Determine the [x, y] coordinate at the center of the cell enclosing the given text.  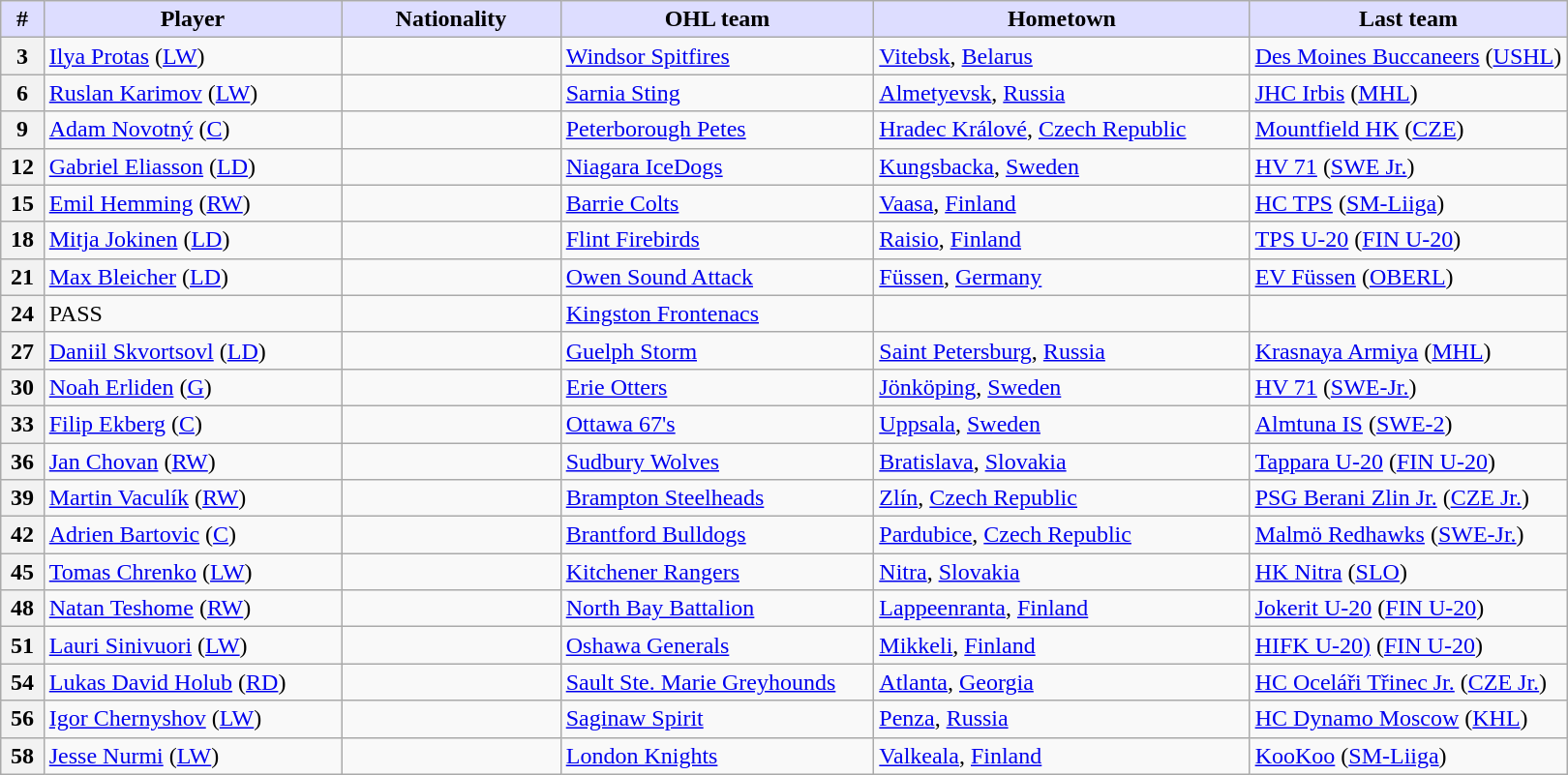
Mikkeli, Finland [1062, 645]
Gabriel Eliasson (LD) [192, 166]
58 [22, 756]
51 [22, 645]
Peterborough Petes [717, 130]
Ruslan Karimov (LW) [192, 93]
Ilya Protas (LW) [192, 56]
33 [22, 424]
JHC Irbis (MHL) [1408, 93]
Almetyevsk, Russia [1062, 93]
Sudbury Wolves [717, 462]
Filip Ekberg (C) [192, 424]
Jönköping, Sweden [1062, 387]
Bratislava, Slovakia [1062, 462]
3 [22, 56]
Guelph Storm [717, 350]
Oshawa Generals [717, 645]
15 [22, 203]
HK Nitra (SLO) [1408, 572]
Emil Hemming (RW) [192, 203]
Saginaw Spirit [717, 719]
HC Dynamo Moscow (KHL) [1408, 719]
Tappara U-20 (FIN U-20) [1408, 462]
Niagara IceDogs [717, 166]
Kitchener Rangers [717, 572]
54 [22, 682]
Flint Firebirds [717, 240]
48 [22, 609]
Hradec Králové, Czech Republic [1062, 130]
Jesse Nurmi (LW) [192, 756]
Pardubice, Czech Republic [1062, 535]
London Knights [717, 756]
Sault Ste. Marie Greyhounds [717, 682]
PASS [192, 313]
KooKoo (SM-Liiga) [1408, 756]
Raisio, Finland [1062, 240]
18 [22, 240]
OHL team [717, 19]
27 [22, 350]
Erie Otters [717, 387]
Natan Teshome (RW) [192, 609]
Nitra, Slovakia [1062, 572]
12 [22, 166]
Max Bleicher (LD) [192, 277]
Brantford Bulldogs [717, 535]
Noah Erliden (G) [192, 387]
Martin Vaculík (RW) [192, 498]
HC TPS (SM-Liiga) [1408, 203]
Zlín, Czech Republic [1062, 498]
Malmö Redhawks (SWE-Jr.) [1408, 535]
Tomas Chrenko (LW) [192, 572]
Jokerit U-20 (FIN U-20) [1408, 609]
Krasnaya Armiya (MHL) [1408, 350]
Daniil Skvortsovl (LD) [192, 350]
TPS U-20 (FIN U-20) [1408, 240]
Almtuna IS (SWE-2) [1408, 424]
HV 71 (SWE-Jr.) [1408, 387]
Lauri Sinivuori (LW) [192, 645]
Uppsala, Sweden [1062, 424]
Kungsbacka, Sweden [1062, 166]
Kingston Frontenacs [717, 313]
Sarnia Sting [717, 93]
Füssen, Germany [1062, 277]
Ottawa 67's [717, 424]
North Bay Battalion [717, 609]
Atlanta, Georgia [1062, 682]
Valkeala, Finland [1062, 756]
56 [22, 719]
Vaasa, Finland [1062, 203]
Brampton Steelheads [717, 498]
Vitebsk, Belarus [1062, 56]
Mountfield HK (CZE) [1408, 130]
# [22, 19]
HV 71 (SWE Jr.) [1408, 166]
Des Moines Buccaneers (USHL) [1408, 56]
Lappeenranta, Finland [1062, 609]
Owen Sound Attack [717, 277]
Barrie Colts [717, 203]
Hometown [1062, 19]
Penza, Russia [1062, 719]
36 [22, 462]
Adam Novotný (C) [192, 130]
Lukas David Holub (RD) [192, 682]
Adrien Bartovic (C) [192, 535]
9 [22, 130]
HIFK U-20) (FIN U-20) [1408, 645]
Windsor Spitfires [717, 56]
21 [22, 277]
39 [22, 498]
45 [22, 572]
24 [22, 313]
Igor Chernyshov (LW) [192, 719]
Last team [1408, 19]
Jan Chovan (RW) [192, 462]
42 [22, 535]
Saint Petersburg, Russia [1062, 350]
30 [22, 387]
Player [192, 19]
HC Oceláři Třinec Jr. (CZE Jr.) [1408, 682]
Nationality [451, 19]
EV Füssen (OBERL) [1408, 277]
6 [22, 93]
PSG Berani Zlin Jr. (CZE Jr.) [1408, 498]
Mitja Jokinen (LD) [192, 240]
